Search for the cell housing the specified text and yield its (X, Y) center coordinate. 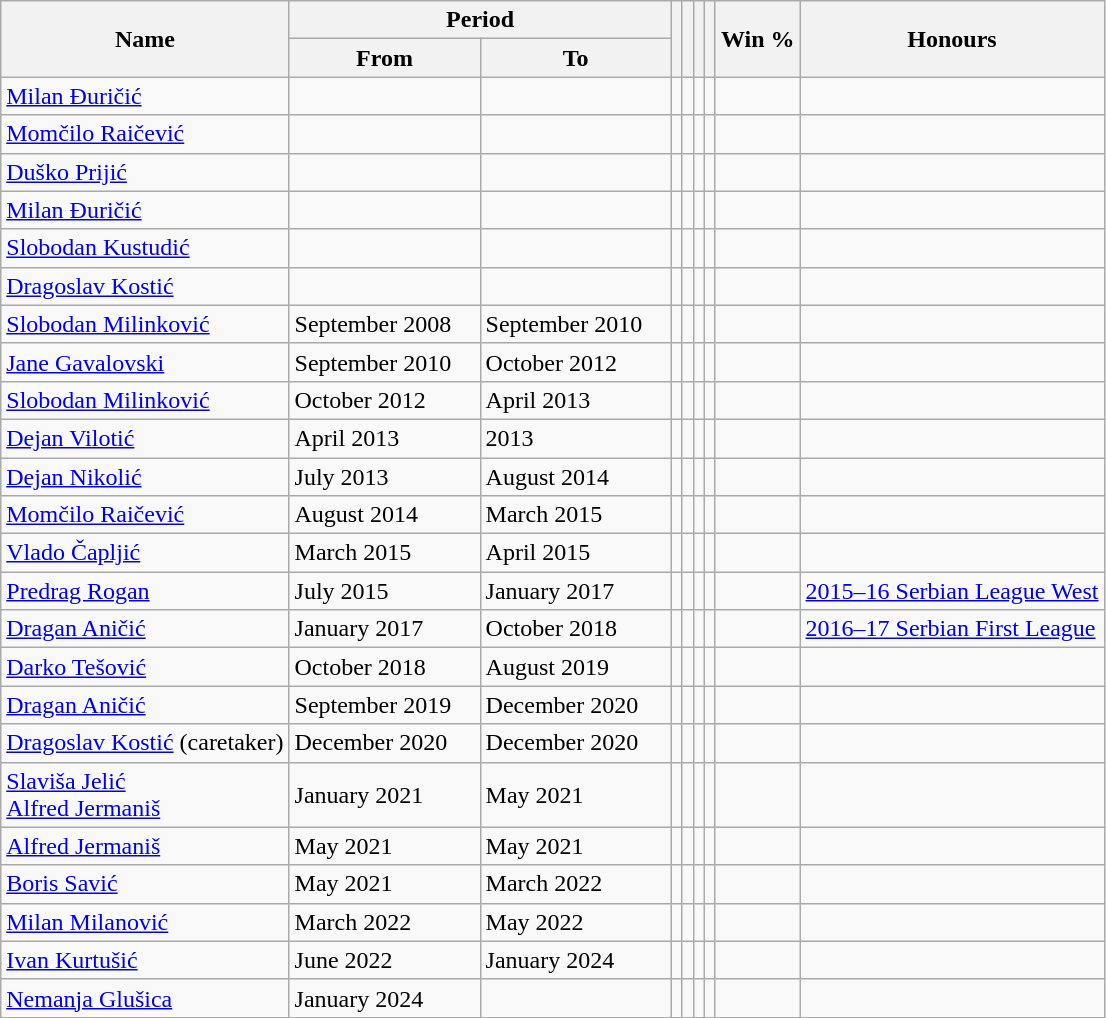
Duško Prijić (145, 172)
Ivan Kurtušić (145, 960)
Period (480, 20)
September 2008 (384, 324)
January 2021 (384, 794)
Nemanja Glušica (145, 998)
Boris Savić (145, 884)
Dragoslav Kostić (caretaker) (145, 743)
Slobodan Kustudić (145, 248)
Vlado Čapljić (145, 553)
Slaviša Jelić Alfred Jermaniš (145, 794)
Honours (952, 39)
2016–17 Serbian First League (952, 629)
Dejan Nikolić (145, 477)
Dejan Vilotić (145, 438)
Win % (758, 39)
June 2022 (384, 960)
Dragoslav Kostić (145, 286)
Name (145, 39)
Darko Tešović (145, 667)
Predrag Rogan (145, 591)
August 2019 (576, 667)
July 2015 (384, 591)
Jane Gavalovski (145, 362)
September 2019 (384, 705)
Milan Milanović (145, 922)
From (384, 58)
May 2022 (576, 922)
Alfred Jermaniš (145, 846)
To (576, 58)
2015–16 Serbian League West (952, 591)
April 2015 (576, 553)
July 2013 (384, 477)
2013 (576, 438)
